Pinpoint the cell where the given text exists, returning its [X, Y] midpoint coordinate. 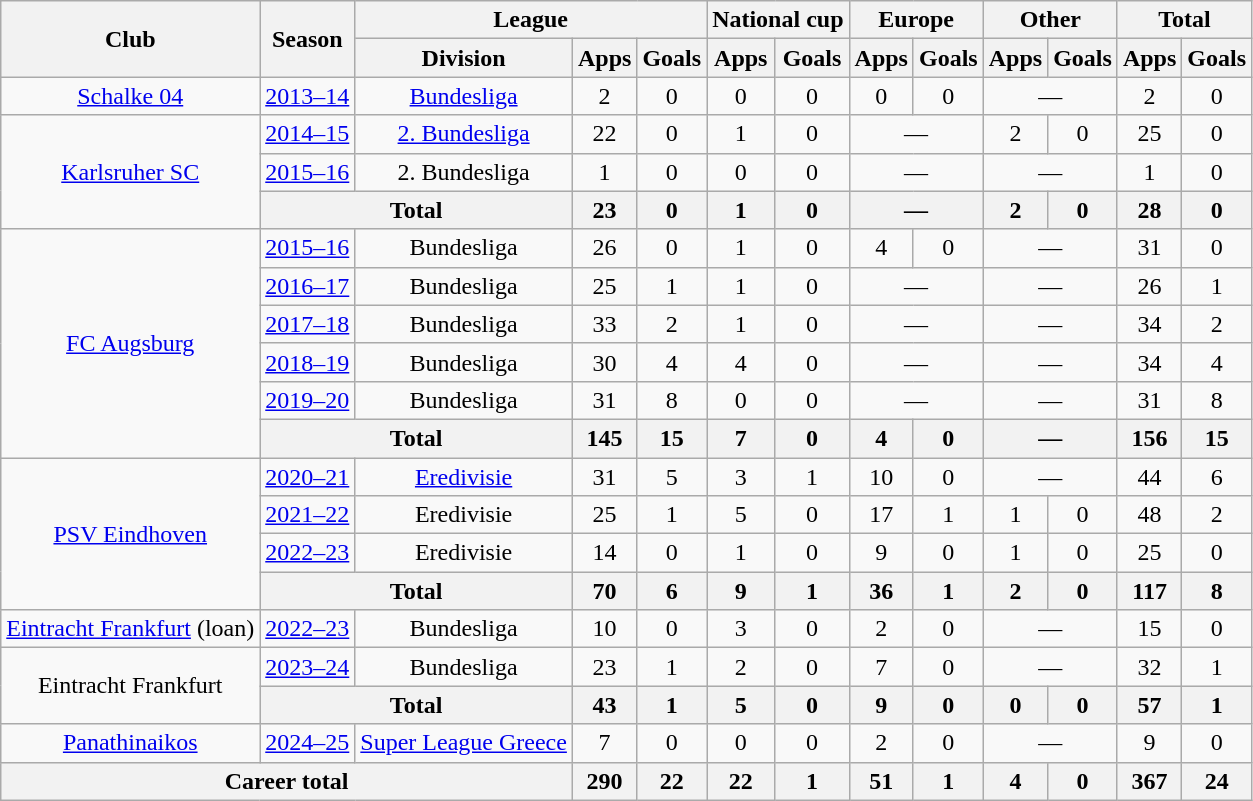
32 [1149, 667]
367 [1149, 781]
33 [604, 324]
145 [604, 438]
Club [130, 39]
36 [881, 591]
290 [604, 781]
Other [1050, 20]
Season [308, 39]
48 [1149, 515]
2023–24 [308, 667]
Career total [287, 781]
Karlsruher SC [130, 172]
Schalke 04 [130, 96]
PSV Eindhoven [130, 534]
57 [1149, 705]
2016–17 [308, 286]
2013–14 [308, 96]
Panathinaikos [130, 743]
43 [604, 705]
2021–22 [308, 515]
156 [1149, 438]
2020–21 [308, 477]
Europe [916, 20]
2014–15 [308, 134]
League [531, 20]
National cup [778, 20]
51 [881, 781]
28 [1149, 210]
Division [464, 58]
2017–18 [308, 324]
2018–19 [308, 362]
2019–20 [308, 400]
14 [604, 553]
24 [1217, 781]
Super League Greece [464, 743]
Eintracht Frankfurt [130, 686]
2024–25 [308, 743]
17 [881, 515]
70 [604, 591]
30 [604, 362]
117 [1149, 591]
FC Augsburg [130, 343]
Eintracht Frankfurt (loan) [130, 629]
44 [1149, 477]
